Return [X, Y] of the center of cell containing provided text 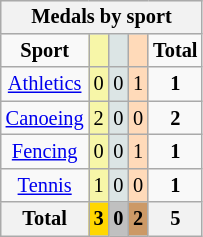
Athletics [45, 84]
3 [99, 219]
Sport [45, 51]
Canoeing [45, 118]
Tennis [45, 185]
Fencing [45, 152]
Medals by sport [102, 17]
5 [175, 219]
